Scan for the cell matching the given text and deliver its (x, y) coordinate at center. 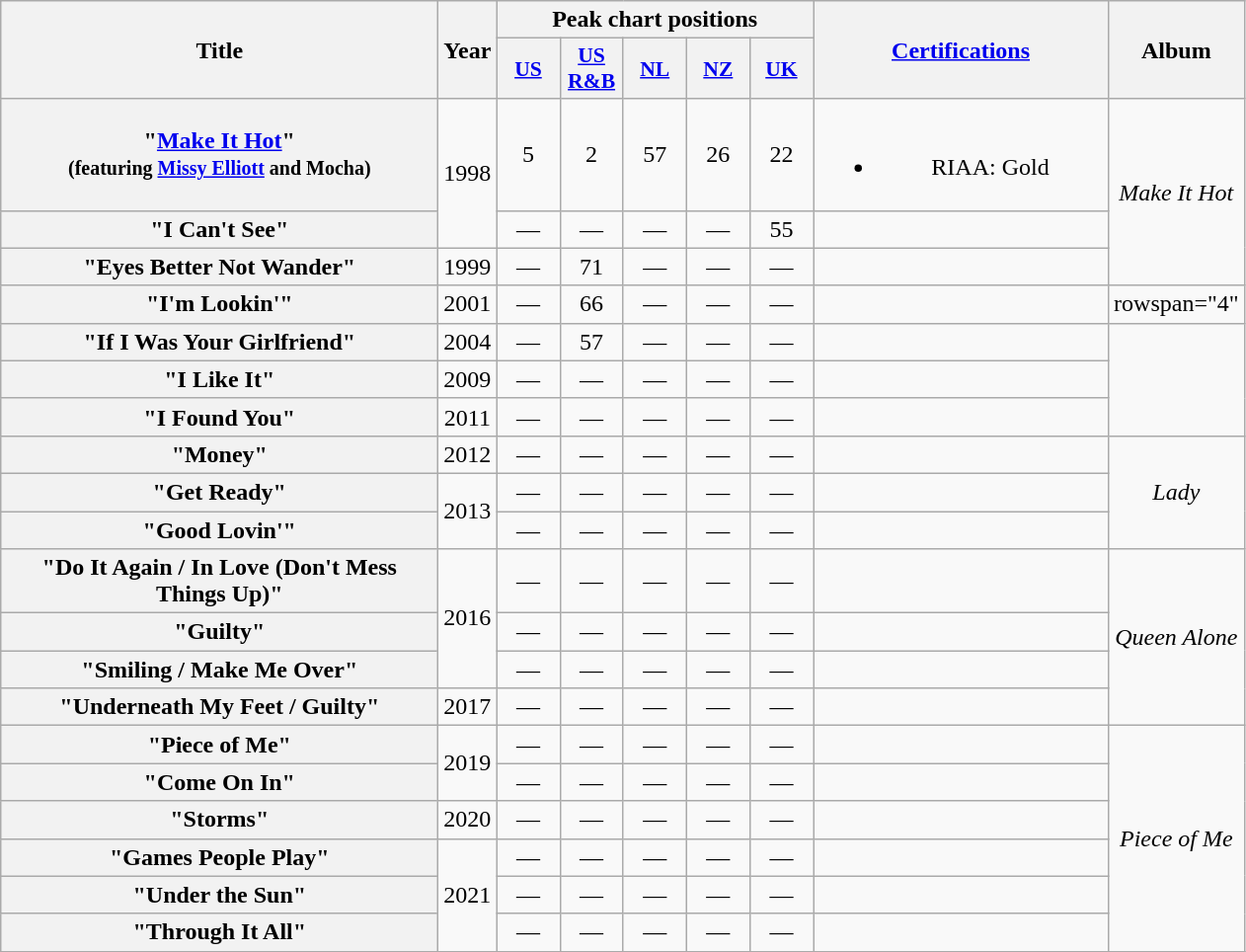
26 (718, 154)
"Good Lovin'" (219, 530)
US (528, 69)
Peak chart positions (656, 20)
71 (591, 267)
2016 (468, 618)
Lady (1177, 492)
Title (219, 49)
UK (781, 69)
"I Found You" (219, 417)
"Piece of Me" (219, 745)
2011 (468, 417)
2 (591, 154)
55 (781, 229)
2001 (468, 304)
"Make It Hot"(featuring Missy Elliott and Mocha) (219, 154)
1998 (468, 174)
NZ (718, 69)
USR&B (591, 69)
"I'm Lookin'" (219, 304)
Make It Hot (1177, 192)
Year (468, 49)
rowspan="4" (1177, 304)
2017 (468, 707)
"I Can't See" (219, 229)
"Under the Sun" (219, 895)
Piece of Me (1177, 838)
66 (591, 304)
"Storms" (219, 820)
2019 (468, 763)
"Get Ready" (219, 492)
"Underneath My Feet / Guilty" (219, 707)
22 (781, 154)
2009 (468, 379)
"Money" (219, 454)
"Games People Play" (219, 857)
"Come On In" (219, 782)
"Through It All" (219, 932)
"Do It Again / In Love (Don't Mess Things Up)" (219, 581)
"Smiling / Make Me Over" (219, 670)
2012 (468, 454)
2004 (468, 342)
Queen Alone (1177, 638)
"Guilty" (219, 632)
2020 (468, 820)
Album (1177, 49)
2021 (468, 895)
"Eyes Better Not Wander" (219, 267)
NL (655, 69)
RIAA: Gold (962, 154)
5 (528, 154)
1999 (468, 267)
2013 (468, 511)
Certifications (962, 49)
"If I Was Your Girlfriend" (219, 342)
"I Like It" (219, 379)
